Pinpoint the cell where the given text exists, returning its [x, y] midpoint coordinate. 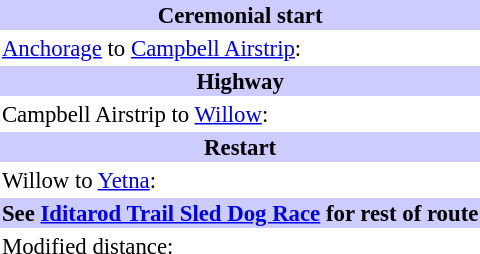
See Iditarod Trail Sled Dog Race for rest of route [240, 213]
Campbell Airstrip to Willow: [240, 114]
Willow to Yetna: [240, 180]
Restart [240, 147]
Highway [240, 81]
Ceremonial start [240, 15]
Anchorage to Campbell Airstrip: [240, 48]
